Search for the cell housing the specified text and yield its [x, y] center coordinate. 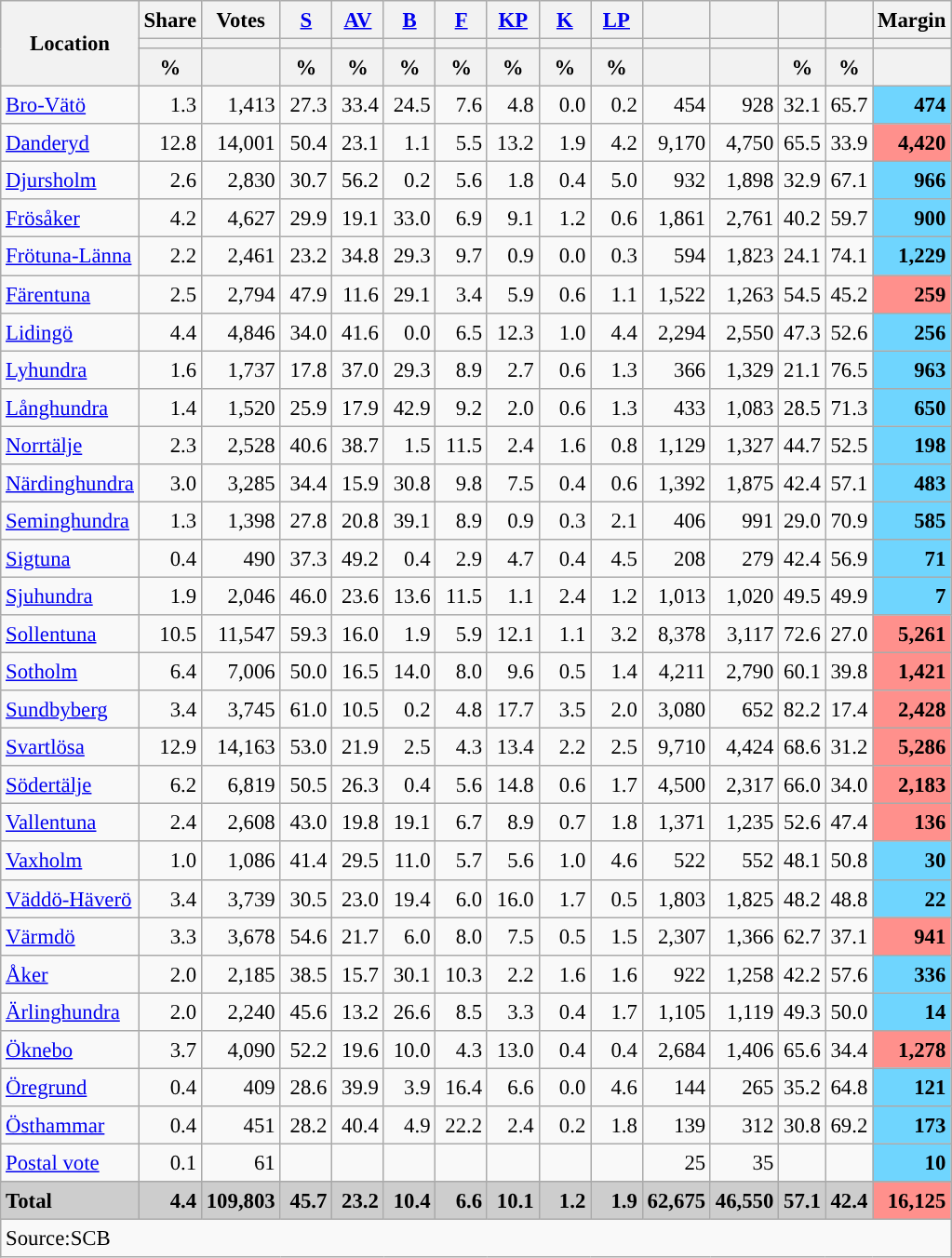
13.4 [513, 748]
932 [676, 181]
1,235 [744, 823]
10.0 [409, 1050]
366 [676, 370]
13.6 [409, 596]
1,327 [744, 445]
7,006 [240, 672]
7 [912, 596]
28.5 [802, 408]
900 [912, 218]
4,846 [240, 331]
1,823 [744, 257]
12.3 [513, 331]
2,183 [912, 785]
57.6 [849, 973]
17.7 [513, 709]
61.0 [306, 709]
21.1 [802, 370]
24.5 [409, 106]
41.4 [306, 862]
59.7 [849, 218]
2.3 [169, 445]
Färentuna [71, 294]
144 [676, 1087]
1,875 [744, 484]
27.3 [306, 106]
922 [676, 973]
2,684 [676, 1050]
14,163 [240, 748]
49.3 [802, 1012]
Södertälje [71, 785]
3,678 [240, 936]
11,547 [240, 635]
966 [912, 181]
1,737 [240, 370]
3,080 [676, 709]
46,550 [744, 1200]
23.1 [358, 143]
Värmdö [71, 936]
68.6 [802, 748]
Seminghundra [71, 521]
406 [676, 521]
14 [912, 1012]
1,013 [676, 596]
1,406 [744, 1050]
2,046 [240, 596]
12.8 [169, 143]
20.8 [358, 521]
1,258 [744, 973]
71.3 [849, 408]
1,392 [676, 484]
3,745 [240, 709]
48.8 [849, 899]
4,750 [744, 143]
11.0 [409, 862]
2.6 [169, 181]
4.9 [409, 1126]
44.7 [802, 445]
454 [676, 106]
14.8 [513, 785]
1,086 [240, 862]
53.0 [306, 748]
54.6 [306, 936]
0.1 [169, 1163]
47.3 [802, 331]
50.5 [306, 785]
69.2 [849, 1126]
336 [912, 973]
42.9 [409, 408]
76.5 [849, 370]
Djursholm [71, 181]
21.9 [358, 748]
433 [676, 408]
552 [744, 862]
2,761 [744, 218]
29.5 [358, 862]
Vallentuna [71, 823]
9.1 [513, 218]
9.8 [462, 484]
26.3 [358, 785]
2,240 [240, 1012]
0.7 [565, 823]
1,413 [240, 106]
265 [744, 1087]
40.6 [306, 445]
1,366 [744, 936]
1,083 [744, 408]
208 [676, 558]
3.5 [565, 709]
Bro-Vätö [71, 106]
26.6 [409, 1012]
652 [744, 709]
49.5 [802, 596]
29.1 [409, 294]
72.6 [802, 635]
41.6 [358, 331]
Lidingö [71, 331]
409 [240, 1087]
19.4 [409, 899]
45.7 [306, 1200]
24.1 [802, 257]
30.1 [409, 973]
2,461 [240, 257]
59.3 [306, 635]
1,803 [676, 899]
2,307 [676, 936]
4,211 [676, 672]
33.4 [358, 106]
64.8 [849, 1087]
1,520 [240, 408]
1,329 [744, 370]
56.2 [358, 181]
1,229 [912, 257]
65.6 [802, 1050]
963 [912, 370]
3.0 [169, 484]
4.7 [513, 558]
49.2 [358, 558]
74.1 [849, 257]
52.5 [849, 445]
Danderyd [71, 143]
38.5 [306, 973]
1,825 [744, 899]
1,371 [676, 823]
312 [744, 1126]
37.1 [849, 936]
70.9 [849, 521]
9.7 [462, 257]
47.4 [849, 823]
Frötuna-Länna [71, 257]
39.9 [358, 1087]
9.2 [462, 408]
37.3 [306, 558]
21.7 [358, 936]
14,001 [240, 143]
0.8 [617, 445]
Frösåker [71, 218]
32.1 [802, 106]
16.5 [358, 672]
30.5 [306, 899]
Lyhundra [71, 370]
Vaxholm [71, 862]
1,020 [744, 596]
2,790 [744, 672]
82.2 [802, 709]
3.7 [169, 1050]
33.0 [409, 218]
28.6 [306, 1087]
5.5 [462, 143]
29.9 [306, 218]
37.0 [358, 370]
17.4 [849, 709]
6,819 [240, 785]
4,424 [744, 748]
1,105 [676, 1012]
4.5 [617, 558]
Location [71, 44]
60.1 [802, 672]
29.0 [802, 521]
16,125 [912, 1200]
12.1 [513, 635]
54.5 [802, 294]
48.2 [802, 899]
2.7 [513, 370]
49.9 [849, 596]
3.9 [409, 1087]
45.6 [306, 1012]
22 [912, 899]
1,421 [912, 672]
Långhundra [71, 408]
62,675 [676, 1200]
28.2 [306, 1126]
46.0 [306, 596]
40.4 [358, 1126]
1,898 [744, 181]
585 [912, 521]
62.7 [802, 936]
2.1 [617, 521]
42.2 [802, 973]
9,710 [676, 748]
4,627 [240, 218]
1,129 [676, 445]
10.3 [462, 973]
173 [912, 1126]
3,739 [240, 899]
32.9 [802, 181]
17.8 [306, 370]
4,420 [912, 143]
61 [240, 1163]
Sigtuna [71, 558]
121 [912, 1087]
Total [71, 1200]
15.9 [358, 484]
256 [912, 331]
AV [358, 20]
5.0 [617, 181]
71 [912, 558]
941 [912, 936]
B [409, 20]
991 [744, 521]
1,263 [744, 294]
14.0 [409, 672]
109,803 [240, 1200]
30.7 [306, 181]
65.7 [849, 106]
19.8 [358, 823]
66.0 [802, 785]
65.5 [802, 143]
Väddö-Häverö [71, 899]
2,794 [240, 294]
1,398 [240, 521]
15.7 [358, 973]
Ärlinghundra [71, 1012]
25.9 [306, 408]
47.9 [306, 294]
67.1 [849, 181]
136 [912, 823]
1,278 [912, 1050]
Postal vote [71, 1163]
23.6 [358, 596]
Öknebo [71, 1050]
4,500 [676, 785]
7.6 [462, 106]
3,117 [744, 635]
38.7 [358, 445]
451 [240, 1126]
10 [912, 1163]
KP [513, 20]
17.9 [358, 408]
Sollentuna [71, 635]
11.6 [358, 294]
2,428 [912, 709]
LP [617, 20]
50.4 [306, 143]
F [462, 20]
2.9 [462, 558]
Margin [912, 20]
45.2 [849, 294]
K [565, 20]
40.2 [802, 218]
1,119 [744, 1012]
22.2 [462, 1126]
34.8 [358, 257]
Sundbyberg [71, 709]
594 [676, 257]
S [306, 20]
19.6 [358, 1050]
10.1 [513, 1200]
8,378 [676, 635]
43.0 [306, 823]
Svartlösa [71, 748]
12.9 [169, 748]
474 [912, 106]
Votes [240, 20]
Östhammar [71, 1126]
2,294 [676, 331]
10.4 [409, 1200]
Närdinghundra [71, 484]
139 [676, 1126]
490 [240, 558]
3,285 [240, 484]
1,861 [676, 218]
6.5 [462, 331]
9.6 [513, 672]
Source:SCB [476, 1239]
2,608 [240, 823]
198 [912, 445]
35.2 [802, 1087]
Share [169, 20]
30 [912, 862]
50.8 [849, 862]
39.1 [409, 521]
Sjuhundra [71, 596]
35 [744, 1163]
5,286 [912, 748]
279 [744, 558]
483 [912, 484]
Norrtälje [71, 445]
2,528 [240, 445]
52.2 [306, 1050]
2,550 [744, 331]
27.0 [849, 635]
27.8 [306, 521]
6.2 [169, 785]
25 [676, 1163]
2,830 [240, 181]
39.8 [849, 672]
6.4 [169, 672]
8.5 [462, 1012]
Öregrund [71, 1087]
13.0 [513, 1050]
Åker [71, 973]
3.2 [617, 635]
928 [744, 106]
16.4 [462, 1087]
33.9 [849, 143]
31.2 [849, 748]
6.7 [462, 823]
6.9 [462, 218]
56.9 [849, 558]
2,317 [744, 785]
48.1 [802, 862]
23.0 [358, 899]
1,522 [676, 294]
5.7 [462, 862]
5,261 [912, 635]
Sotholm [71, 672]
650 [912, 408]
4,090 [240, 1050]
2,185 [240, 973]
522 [676, 862]
9,170 [676, 143]
259 [912, 294]
